Detect which cell encompasses the target text, then output its (X, Y) center coordinate. 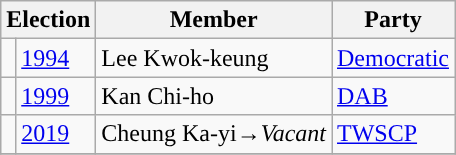
Cheung Ka-yi→Vacant (214, 134)
1999 (56, 96)
DAB (394, 96)
Member (214, 20)
Democratic (394, 58)
Lee Kwok-keung (214, 58)
Election (48, 20)
1994 (56, 58)
2019 (56, 134)
Party (394, 20)
Kan Chi-ho (214, 96)
TWSCP (394, 134)
